Determine the (X, Y) coordinate at the center of the cell enclosing the given text.  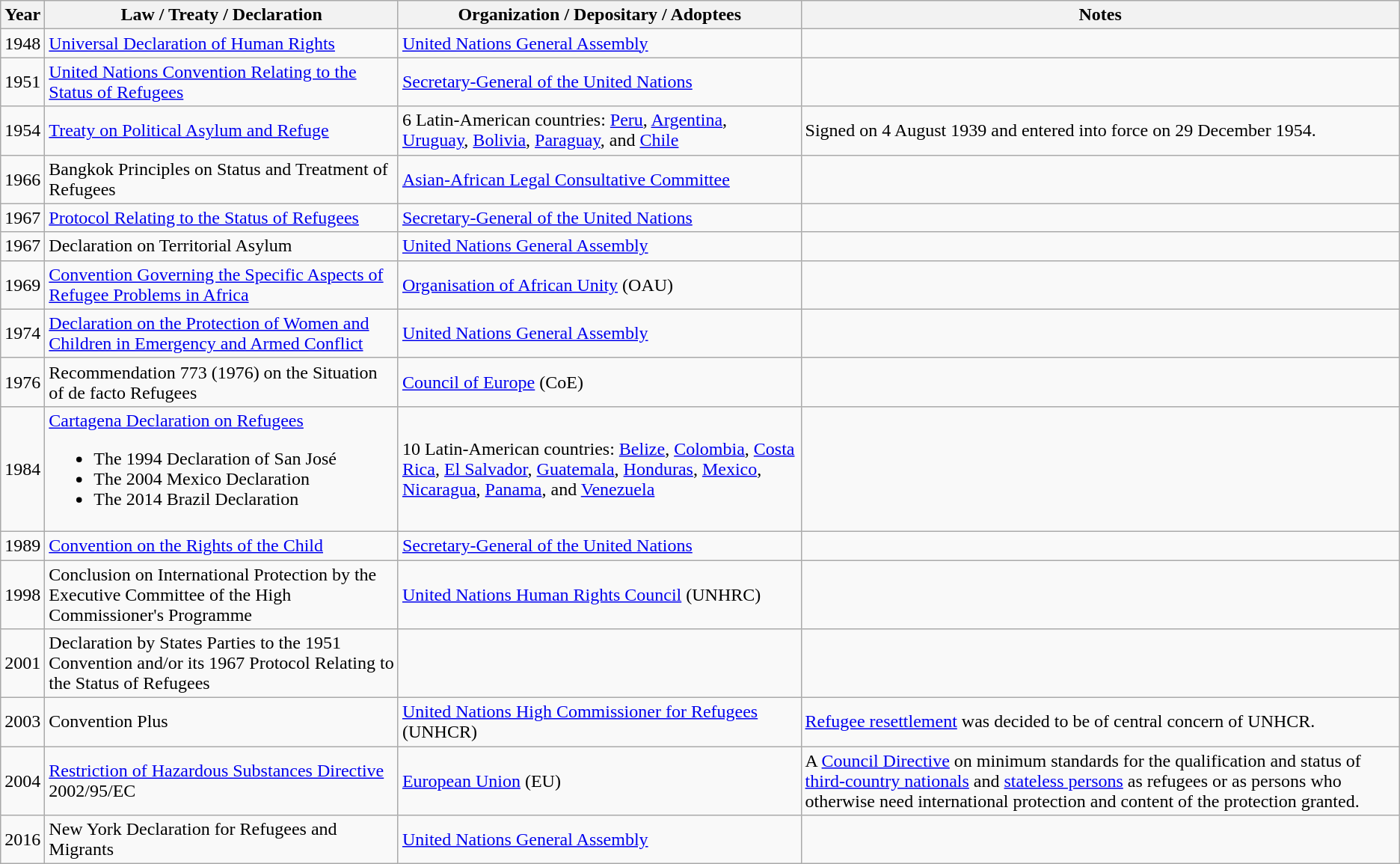
Convention Governing the Specific Aspects of Refugee Problems in Africa (221, 284)
Year (22, 15)
1984 (22, 468)
New York Declaration for Refugees and Migrants (221, 839)
Recommendation 773 (1976) on the Situation of de facto Refugees (221, 382)
Organisation of African Unity (OAU) (600, 284)
Asian-African Legal Consultative Committee (600, 180)
2004 (22, 781)
2003 (22, 723)
Bangkok Principles on Status and Treatment of Refugees (221, 180)
Refugee resettlement was decided to be of central concern of UNHCR. (1100, 723)
United Nations Convention Relating to the Status of Refugees (221, 82)
1951 (22, 82)
Treaty on Political Asylum and Refuge (221, 130)
Conclusion on International Protection by the Executive Committee of the High Commissioner's Programme (221, 594)
Law / Treaty / Declaration (221, 15)
United Nations High Commissioner for Refugees (UNHCR) (600, 723)
1974 (22, 334)
1969 (22, 284)
10 Latin-American countries: Belize, Colombia, Costa Rica, El Salvador, Guatemala, Honduras, Mexico, Nicaragua, Panama, and Venezuela (600, 468)
Universal Declaration of Human Rights (221, 43)
Declaration by States Parties to the 1951 Convention and/or its 1967 Protocol Relating to the Status of Refugees (221, 664)
European Union (EU) (600, 781)
Restriction of Hazardous Substances Directive 2002/95/EC (221, 781)
1948 (22, 43)
Convention Plus (221, 723)
2016 (22, 839)
6 Latin-American countries: Peru, Argentina, Uruguay, Bolivia, Paraguay, and Chile (600, 130)
Signed on 4 August 1939 and entered into force on 29 December 1954. (1100, 130)
Notes (1100, 15)
Protocol Relating to the Status of Refugees (221, 218)
United Nations Human Rights Council (UNHRC) (600, 594)
Declaration on the Protection of Women and Children in Emergency and Armed Conflict (221, 334)
1954 (22, 130)
1989 (22, 545)
Council of Europe (CoE) (600, 382)
Cartagena Declaration on RefugeesThe 1994 Declaration of San JoséThe 2004 Mexico DeclarationThe 2014 Brazil Declaration (221, 468)
1976 (22, 382)
Convention on the Rights of the Child (221, 545)
1966 (22, 180)
2001 (22, 664)
Declaration on Territorial Asylum (221, 246)
Organization / Depositary / Adoptees (600, 15)
1998 (22, 594)
